For the text-containing cell, return its midpoint in (X, Y) coordinate format. 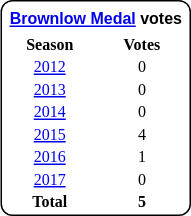
2014 (50, 112)
2016 (50, 157)
Votes (142, 44)
2017 (50, 180)
2015 (50, 134)
Brownlow Medal votes (96, 18)
4 (142, 134)
2013 (50, 90)
Total (50, 202)
2012 (50, 67)
Season (50, 44)
5 (142, 202)
1 (142, 157)
